Extract the [x, y] coordinate from the center of the cell holding the provided text.  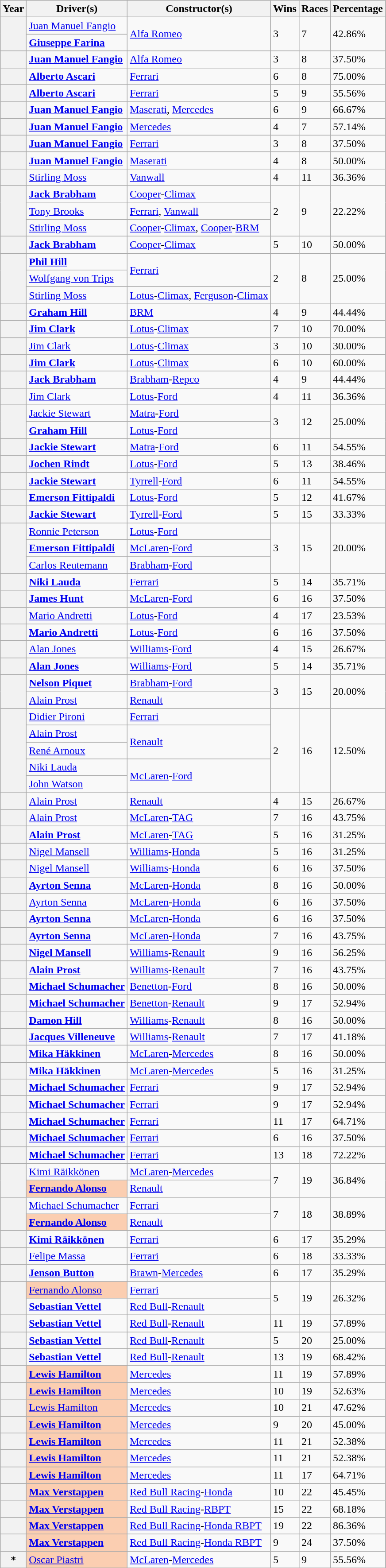
Wolfgang von Trips [77, 279]
23.53% [358, 616]
Constructor(s) [199, 9]
57.14% [358, 127]
47.62% [358, 1408]
Jenson Button [77, 1273]
30.00% [358, 346]
Damon Hill [77, 1020]
86.36% [358, 1525]
Driver(s) [77, 9]
Lotus-Climax, Ferguson-Climax [199, 295]
Phil Hill [77, 262]
66.67% [358, 110]
56.25% [358, 952]
45.00% [358, 1425]
Benetton-Ford [199, 986]
Nelson Piquet [77, 683]
38.46% [358, 464]
BRM [199, 312]
70.00% [358, 329]
Giuseppe Farina [77, 43]
41.18% [358, 1037]
38.89% [358, 1214]
Wins [285, 9]
Jochen Rindt [77, 464]
12.50% [358, 750]
* [13, 1559]
60.00% [358, 363]
45.45% [358, 1492]
Vanwall [199, 177]
Red Bull Racing-RBPT [199, 1509]
Carlos Reutemann [77, 565]
Oscar Piastri [77, 1559]
Ronnie Peterson [77, 531]
52.63% [358, 1391]
Jacques Villeneuve [77, 1037]
Brawn-Mercedes [199, 1273]
Maserati, Mercedes [199, 110]
Percentage [358, 9]
Year [13, 9]
Didier Pironi [77, 716]
John Watson [77, 784]
Tony Brooks [77, 211]
Red Bull Racing-Honda [199, 1492]
James Hunt [77, 599]
Benetton-Renault [199, 1003]
22.22% [358, 211]
René Arnoux [77, 751]
26.32% [358, 1298]
Brabham-Repco [199, 379]
Felipe Massa [77, 1256]
68.18% [358, 1509]
36.84% [358, 1180]
Ferrari, Vanwall [199, 211]
72.22% [358, 1155]
42.86% [358, 34]
24 [314, 1542]
41.67% [358, 498]
Races [314, 9]
75.00% [358, 76]
Maserati [199, 160]
Cooper-Climax, Cooper-BRM [199, 228]
68.42% [358, 1357]
